Pinpoint the cell where the given text exists, returning its [X, Y] midpoint coordinate. 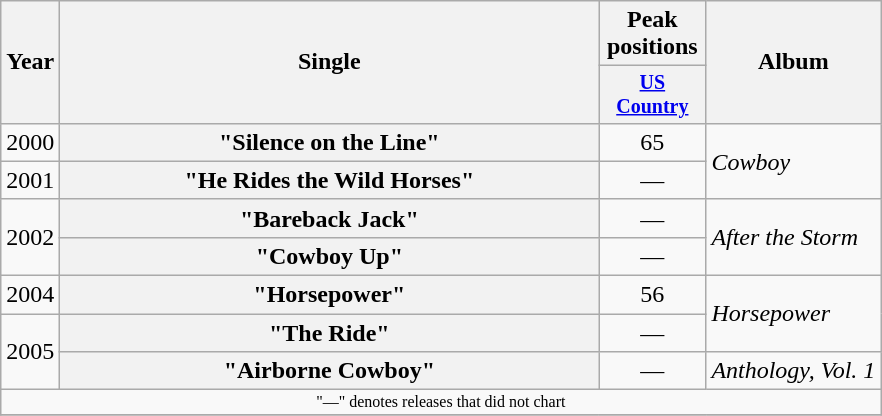
"Bareback Jack" [330, 218]
2001 [30, 180]
"Airborne Cowboy" [330, 371]
After the Storm [794, 237]
Single [330, 62]
"Silence on the Line" [330, 142]
2005 [30, 352]
"The Ride" [330, 333]
56 [652, 295]
65 [652, 142]
Cowboy [794, 161]
2004 [30, 295]
Anthology, Vol. 1 [794, 371]
Album [794, 62]
US Country [652, 94]
Peak positions [652, 34]
2002 [30, 237]
Year [30, 62]
"Horsepower" [330, 295]
Horsepower [794, 314]
"—" denotes releases that did not chart [441, 402]
2000 [30, 142]
"Cowboy Up" [330, 256]
"He Rides the Wild Horses" [330, 180]
